From the cell containing the given text, extract its center point as (X, Y) coordinate. 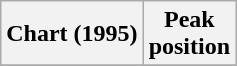
Peakposition (189, 34)
Chart (1995) (72, 34)
